Scan for the cell matching the given text and deliver its (x, y) coordinate at center. 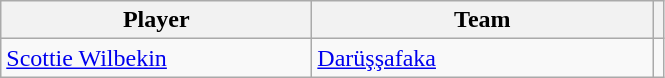
Team (482, 20)
Player (156, 20)
Darüşşafaka (482, 58)
Scottie Wilbekin (156, 58)
